For the text-containing cell, return its midpoint in (X, Y) coordinate format. 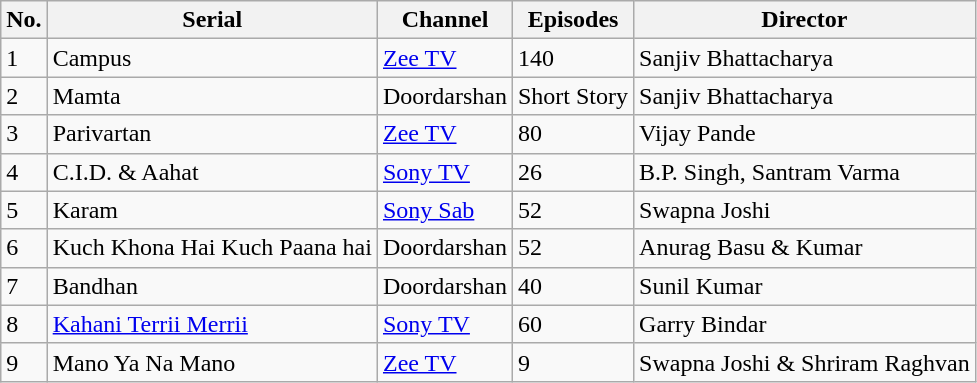
Channel (444, 20)
Swapna Joshi & Shriram Raghvan (805, 362)
40 (572, 286)
Short Story (572, 96)
60 (572, 324)
4 (24, 172)
140 (572, 58)
26 (572, 172)
Parivartan (212, 134)
Bandhan (212, 286)
Mano Ya Na Mano (212, 362)
Garry Bindar (805, 324)
Sony Sab (444, 210)
Vijay Pande (805, 134)
C.I.D. & Aahat (212, 172)
3 (24, 134)
B.P. Singh, Santram Varma (805, 172)
Campus (212, 58)
Swapna Joshi (805, 210)
Karam (212, 210)
6 (24, 248)
5 (24, 210)
8 (24, 324)
1 (24, 58)
Director (805, 20)
Kuch Khona Hai Kuch Paana hai (212, 248)
No. (24, 20)
Mamta (212, 96)
Kahani Terrii Merrii (212, 324)
80 (572, 134)
Sunil Kumar (805, 286)
Episodes (572, 20)
7 (24, 286)
2 (24, 96)
Anurag Basu & Kumar (805, 248)
Serial (212, 20)
